Output the [x, y] coordinate of the center of the cell containing the given text.  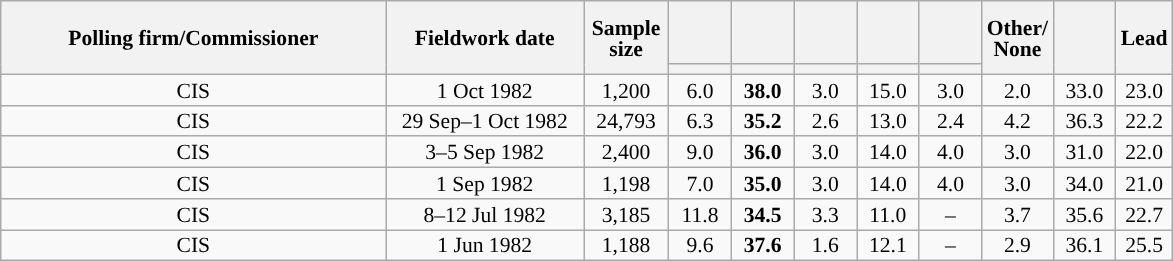
Fieldwork date [485, 38]
9.6 [700, 246]
3–5 Sep 1982 [485, 152]
35.2 [762, 120]
23.0 [1144, 90]
6.0 [700, 90]
2.6 [826, 120]
35.0 [762, 184]
8–12 Jul 1982 [485, 214]
1,198 [626, 184]
36.0 [762, 152]
22.2 [1144, 120]
9.0 [700, 152]
34.5 [762, 214]
36.1 [1084, 246]
31.0 [1084, 152]
2.4 [950, 120]
Lead [1144, 38]
6.3 [700, 120]
2.9 [1018, 246]
12.1 [888, 246]
29 Sep–1 Oct 1982 [485, 120]
36.3 [1084, 120]
3.7 [1018, 214]
3,185 [626, 214]
Sample size [626, 38]
22.7 [1144, 214]
1 Jun 1982 [485, 246]
1 Oct 1982 [485, 90]
7.0 [700, 184]
2,400 [626, 152]
Other/None [1018, 38]
35.6 [1084, 214]
22.0 [1144, 152]
24,793 [626, 120]
Polling firm/Commissioner [194, 38]
11.8 [700, 214]
3.3 [826, 214]
13.0 [888, 120]
15.0 [888, 90]
1 Sep 1982 [485, 184]
33.0 [1084, 90]
11.0 [888, 214]
37.6 [762, 246]
1.6 [826, 246]
25.5 [1144, 246]
1,188 [626, 246]
2.0 [1018, 90]
38.0 [762, 90]
34.0 [1084, 184]
21.0 [1144, 184]
4.2 [1018, 120]
1,200 [626, 90]
